Return [x, y] of the center of cell containing provided text 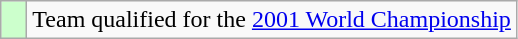
Team qualified for the 2001 World Championship [272, 20]
